Find where the given text appears and provide that cell's center as [x, y] coordinate. 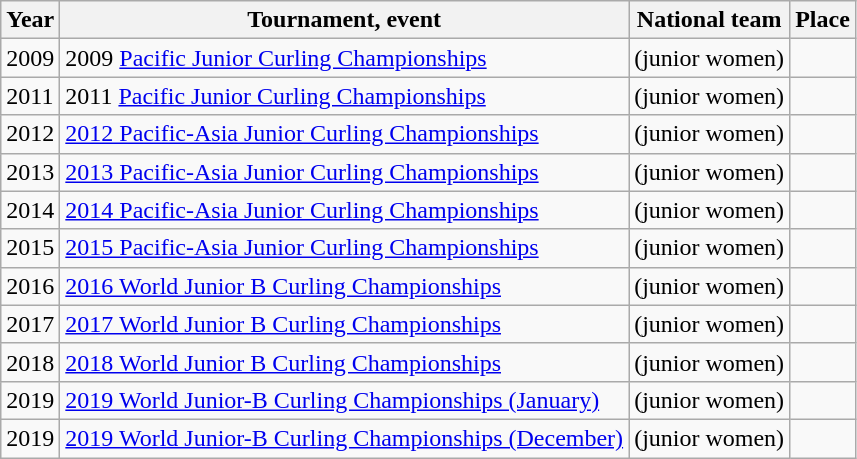
National team [710, 20]
Tournament, event [344, 20]
2013 [30, 172]
2017 World Junior B Curling Championships [344, 324]
2012 [30, 134]
2016 [30, 286]
2015 Pacific-Asia Junior Curling Championships [344, 248]
2013 Pacific-Asia Junior Curling Championships [344, 172]
2012 Pacific-Asia Junior Curling Championships [344, 134]
2019 World Junior-B Curling Championships (December) [344, 438]
2016 World Junior B Curling Championships [344, 286]
Year [30, 20]
2019 World Junior-B Curling Championships (January) [344, 400]
2014 [30, 210]
2009 Pacific Junior Curling Championships [344, 58]
2011 Pacific Junior Curling Championships [344, 96]
2014 Pacific-Asia Junior Curling Championships [344, 210]
2018 World Junior B Curling Championships [344, 362]
2018 [30, 362]
2011 [30, 96]
2015 [30, 248]
2017 [30, 324]
Place [823, 20]
2009 [30, 58]
